Determine the [x, y] coordinate at the center of the cell enclosing the given text.  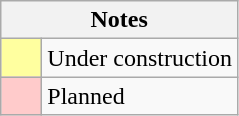
Notes [120, 20]
Planned [140, 96]
Under construction [140, 58]
